Capture the cell that displays the provided text and extract its (X, Y) central coordinate. 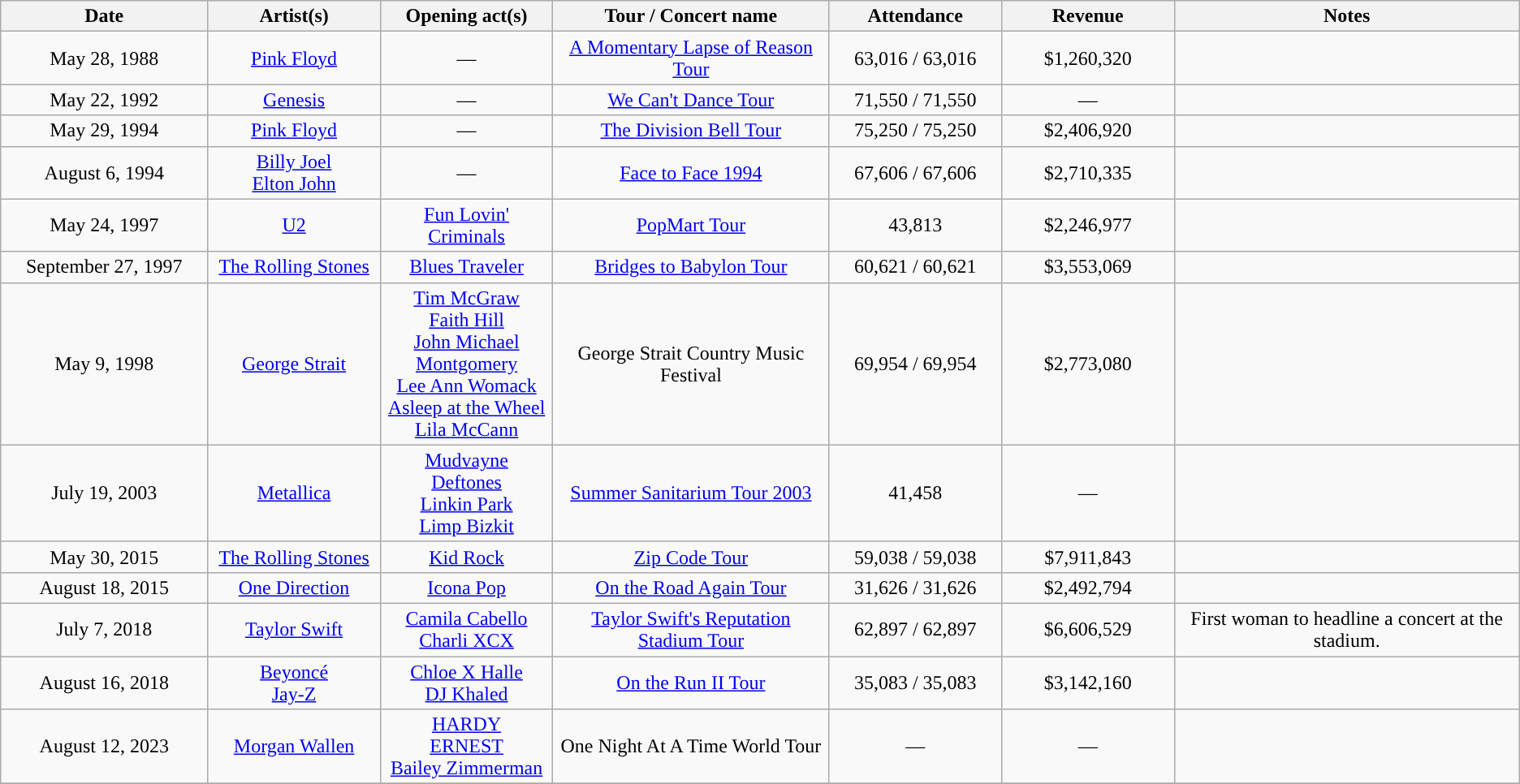
71,550 / 71,550 (916, 100)
On the Run II Tour (691, 682)
Tour / Concert name (691, 16)
$7,911,843 (1088, 557)
$3,142,160 (1088, 682)
Notes (1346, 16)
Face to Face 1994 (691, 172)
Artist(s) (294, 16)
PopMart Tour (691, 226)
Date (104, 16)
Taylor Swift (294, 630)
41,458 (916, 493)
September 27, 1997 (104, 267)
May 9, 1998 (104, 364)
May 24, 1997 (104, 226)
$3,553,069 (1088, 267)
$2,710,335 (1088, 172)
$6,606,529 (1088, 630)
Metallica (294, 493)
Revenue (1088, 16)
One Direction (294, 588)
$2,246,977 (1088, 226)
Bridges to Babylon Tour (691, 267)
60,621 / 60,621 (916, 267)
43,813 (916, 226)
George Strait Country Music Festival (691, 364)
August 18, 2015 (104, 588)
HARDY ERNEST Bailey Zimmerman (466, 747)
62,897 / 62,897 (916, 630)
$1,260,320 (1088, 58)
Camila CabelloCharli XCX (466, 630)
Genesis (294, 100)
$2,773,080 (1088, 364)
Fun Lovin' Criminals (466, 226)
On the Road Again Tour (691, 588)
Blues Traveler (466, 267)
67,606 / 67,606 (916, 172)
Chloe X HalleDJ Khaled (466, 682)
Opening act(s) (466, 16)
May 28, 1988 (104, 58)
July 7, 2018 (104, 630)
May 22, 1992 (104, 100)
Tim McGrawFaith HillJohn Michael MontgomeryLee Ann WomackAsleep at the WheelLila McCann (466, 364)
Zip Code Tour (691, 557)
Kid Rock (466, 557)
First woman to headline a concert at the stadium. (1346, 630)
63,016 / 63,016 (916, 58)
The Division Bell Tour (691, 131)
Icona Pop (466, 588)
We Can't Dance Tour (691, 100)
59,038 / 59,038 (916, 557)
$2,492,794 (1088, 588)
August 16, 2018 (104, 682)
$2,406,920 (1088, 131)
George Strait (294, 364)
75,250 / 75,250 (916, 131)
Attendance (916, 16)
July 19, 2003 (104, 493)
69,954 / 69,954 (916, 364)
Billy JoelElton John (294, 172)
May 30, 2015 (104, 557)
35,083 / 35,083 (916, 682)
Morgan Wallen (294, 747)
U2 (294, 226)
August 12, 2023 (104, 747)
Summer Sanitarium Tour 2003 (691, 493)
One Night At A Time World Tour (691, 747)
A Momentary Lapse of Reason Tour (691, 58)
Taylor Swift's Reputation Stadium Tour (691, 630)
May 29, 1994 (104, 131)
MudvayneDeftonesLinkin ParkLimp Bizkit (466, 493)
August 6, 1994 (104, 172)
BeyoncéJay-Z (294, 682)
31,626 / 31,626 (916, 588)
